Identify which cell holds the provided text, then report its [x, y] central coordinate. 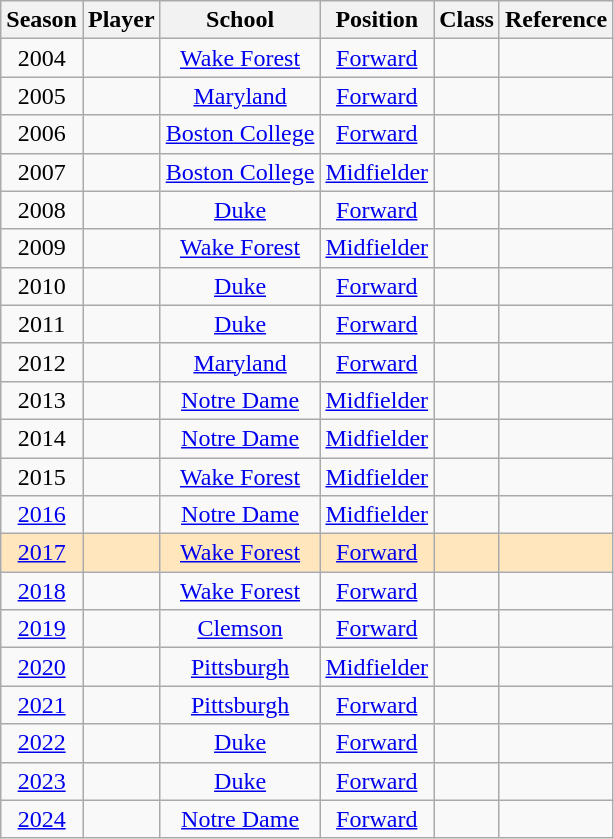
Reference [556, 20]
Position [377, 20]
Season [42, 20]
2016 [42, 515]
2017 [42, 553]
2006 [42, 134]
2005 [42, 96]
2004 [42, 58]
2015 [42, 477]
2009 [42, 248]
2014 [42, 438]
Class [467, 20]
2013 [42, 400]
2024 [42, 819]
2007 [42, 172]
Clemson [240, 629]
Player [121, 20]
2018 [42, 591]
2022 [42, 743]
2021 [42, 705]
2012 [42, 362]
2019 [42, 629]
School [240, 20]
2023 [42, 781]
2008 [42, 210]
2020 [42, 667]
2010 [42, 286]
2011 [42, 324]
